Locate the cell with the specified text and output its (X, Y) center coordinate. 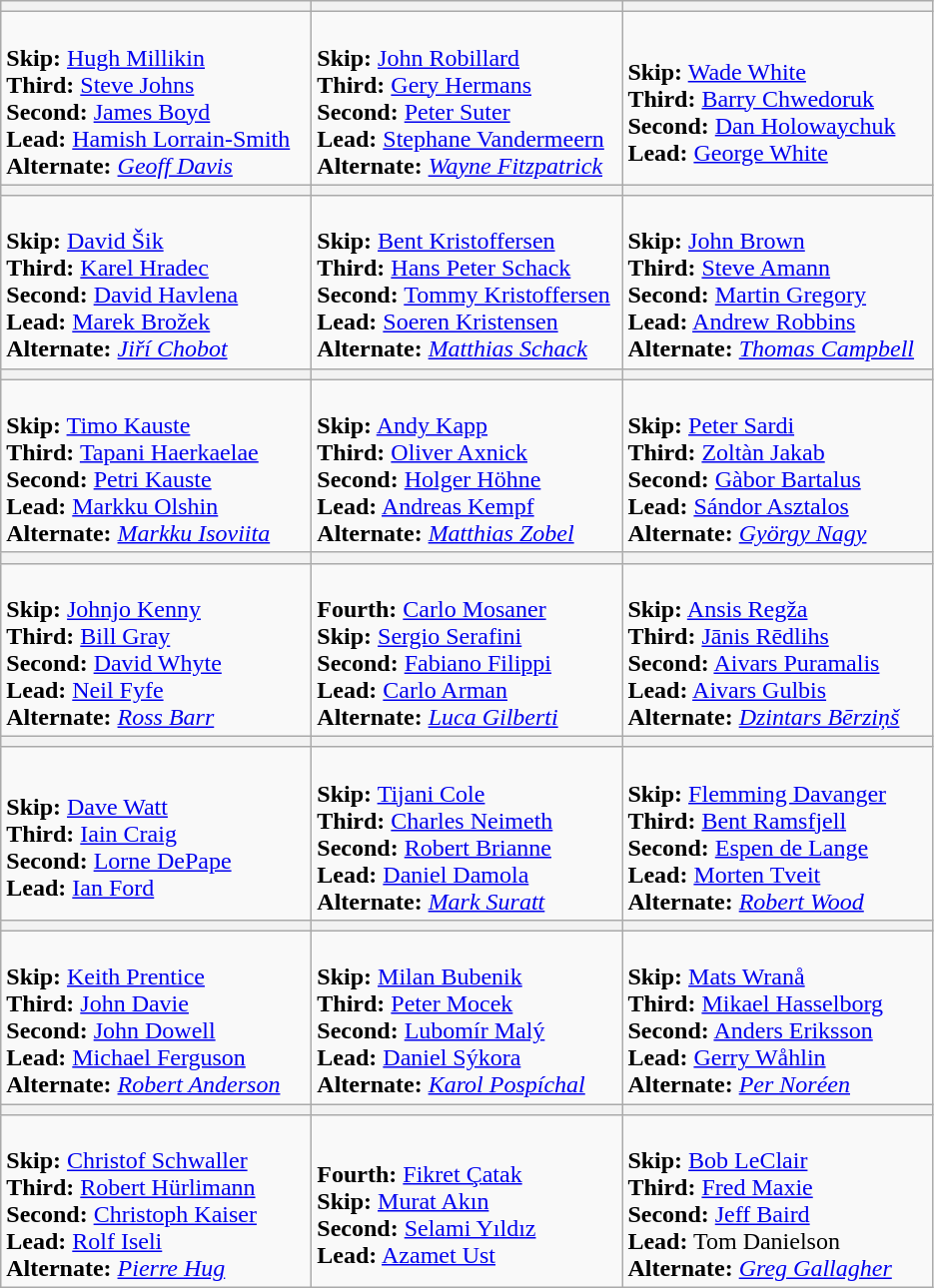
Fourth: Carlo Mosaner Skip: Sergio Serafini Second: Fabiano Filippi Lead: Carlo Arman Alternate: Luca Gilberti (467, 649)
Skip: Hugh Millikin Third: Steve Johns Second: James Boyd Lead: Hamish Lorrain-Smith Alternate: Geoff Davis (156, 98)
Skip: Ansis Regža Third: Jānis Rēdlihs Second: Aivars Puramalis Lead: Aivars Gulbis Alternate: Dzintars Bērziņš (777, 649)
Skip: Milan Bubenik Third: Peter Mocek Second: Lubomír Malý Lead: Daniel Sýkora Alternate: Karol Pospíchal (467, 1016)
Skip: Wade White Third: Barry Chwedoruk Second: Dan Holowaychuk Lead: George White (777, 98)
Skip: Mats Wranå Third: Mikael Hasselborg Second: Anders Eriksson Lead: Gerry Wåhlin Alternate: Per Noréen (777, 1016)
Skip: John Brown Third: Steve Amann Second: Martin Gregory Lead: Andrew Robbins Alternate: Thomas Campbell (777, 282)
Fourth: Fikret Çatak Skip: Murat Akın Second: Selami Yıldız Lead: Azamet Ust (467, 1202)
Skip: Christof Schwaller Third: Robert Hürlimann Second: Christoph Kaiser Lead: Rolf Iseli Alternate: Pierre Hug (156, 1202)
Skip: John Robillard Third: Gery Hermans Second: Peter Suter Lead: Stephane Vandermeern Alternate: Wayne Fitzpatrick (467, 98)
Skip: Bob LeClair Third: Fred Maxie Second: Jeff Baird Lead: Tom Danielson Alternate: Greg Gallagher (777, 1202)
Skip: Johnjo Kenny Third: Bill Gray Second: David Whyte Lead: Neil Fyfe Alternate: Ross Barr (156, 649)
Skip: Tijani Cole Third: Charles Neimeth Second: Robert Brianne Lead: Daniel Damola Alternate: Mark Suratt (467, 833)
Skip: Peter Sardi Third: Zoltàn Jakab Second: Gàbor Bartalus Lead: Sándor Asztalos Alternate: György Nagy (777, 465)
Skip: Dave Watt Third: Iain Craig Second: Lorne DePape Lead: Ian Ford (156, 833)
Skip: David Šik Third: Karel Hradec Second: David Havlena Lead: Marek Brožek Alternate: Jiří Chobot (156, 282)
Skip: Bent Kristoffersen Third: Hans Peter Schack Second: Tommy Kristoffersen Lead: Soeren Kristensen Alternate: Matthias Schack (467, 282)
Skip: Flemming Davanger Third: Bent Ramsfjell Second: Espen de Lange Lead: Morten Tveit Alternate: Robert Wood (777, 833)
Skip: Keith Prentice Third: John Davie Second: John Dowell Lead: Michael Ferguson Alternate: Robert Anderson (156, 1016)
Skip: Andy Kapp Third: Oliver Axnick Second: Holger Höhne Lead: Andreas Kempf Alternate: Matthias Zobel (467, 465)
Skip: Timo Kauste Third: Tapani Haerkaelae Second: Petri Kauste Lead: Markku Olshin Alternate: Markku Isoviita (156, 465)
